Detect which cell encompasses the target text, then output its [x, y] center coordinate. 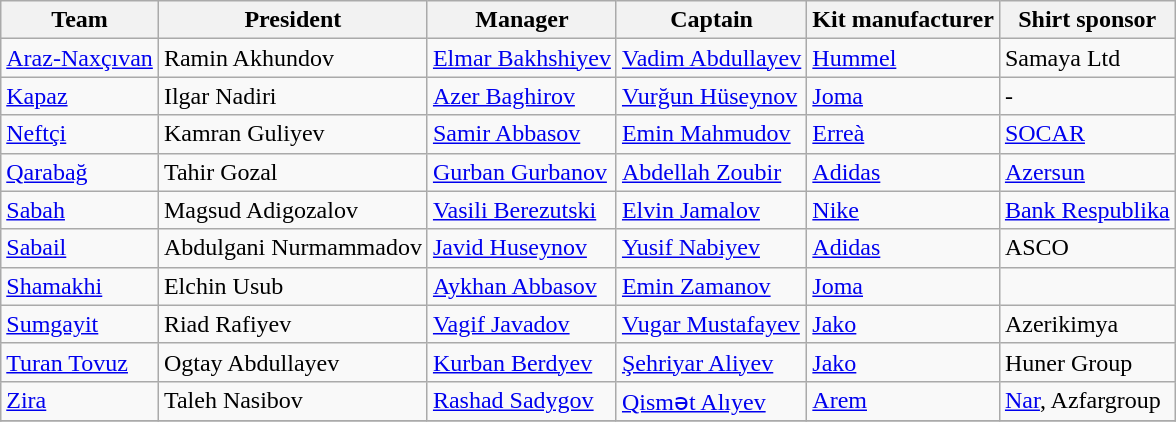
Emin Mahmudov [711, 134]
Nar, Azfargroup [1087, 401]
Sumgayit [80, 324]
Manager [522, 20]
Abdellah Zoubir [711, 172]
Sabah [80, 210]
Nike [904, 210]
- [1087, 96]
Hummel [904, 58]
ASCO [1087, 248]
Yusif Nabiyev [711, 248]
Azersun [1087, 172]
Shirt sponsor [1087, 20]
Turan Tovuz [80, 362]
President [292, 20]
Kurban Berdyev [522, 362]
Neftçi [80, 134]
Qismət Alıyev [711, 401]
Magsud Adigozalov [292, 210]
Kamran Guliyev [292, 134]
Zira [80, 401]
Vagif Javadov [522, 324]
Vadim Abdullayev [711, 58]
Elvin Jamalov [711, 210]
Arem [904, 401]
Azerikimya [1087, 324]
Gurban Gurbanov [522, 172]
Tahir Gozal [292, 172]
Taleh Nasibov [292, 401]
Team [80, 20]
Elchin Usub [292, 286]
Emin Zamanov [711, 286]
Captain [711, 20]
Riad Rafiyev [292, 324]
Bank Respublika [1087, 210]
Azer Baghirov [522, 96]
Samaya Ltd [1087, 58]
SOCAR [1087, 134]
Sabail [80, 248]
Rashad Sadygov [522, 401]
Samir Abbasov [522, 134]
Vugar Mustafayev [711, 324]
Shamakhi [80, 286]
Araz-Naxçıvan [80, 58]
Şehriyar Aliyev [711, 362]
Vasili Berezutski [522, 210]
Kit manufacturer [904, 20]
Aykhan Abbasov [522, 286]
Ilgar Nadiri [292, 96]
Ogtay Abdullayev [292, 362]
Elmar Bakhshiyev [522, 58]
Abdulgani Nurmammadov [292, 248]
Ramin Akhundov [292, 58]
Qarabağ [80, 172]
Huner Group [1087, 362]
Erreà [904, 134]
Vurğun Hüseynov [711, 96]
Javid Huseynov [522, 248]
Kapaz [80, 96]
